For the text-containing cell, return its midpoint in (X, Y) coordinate format. 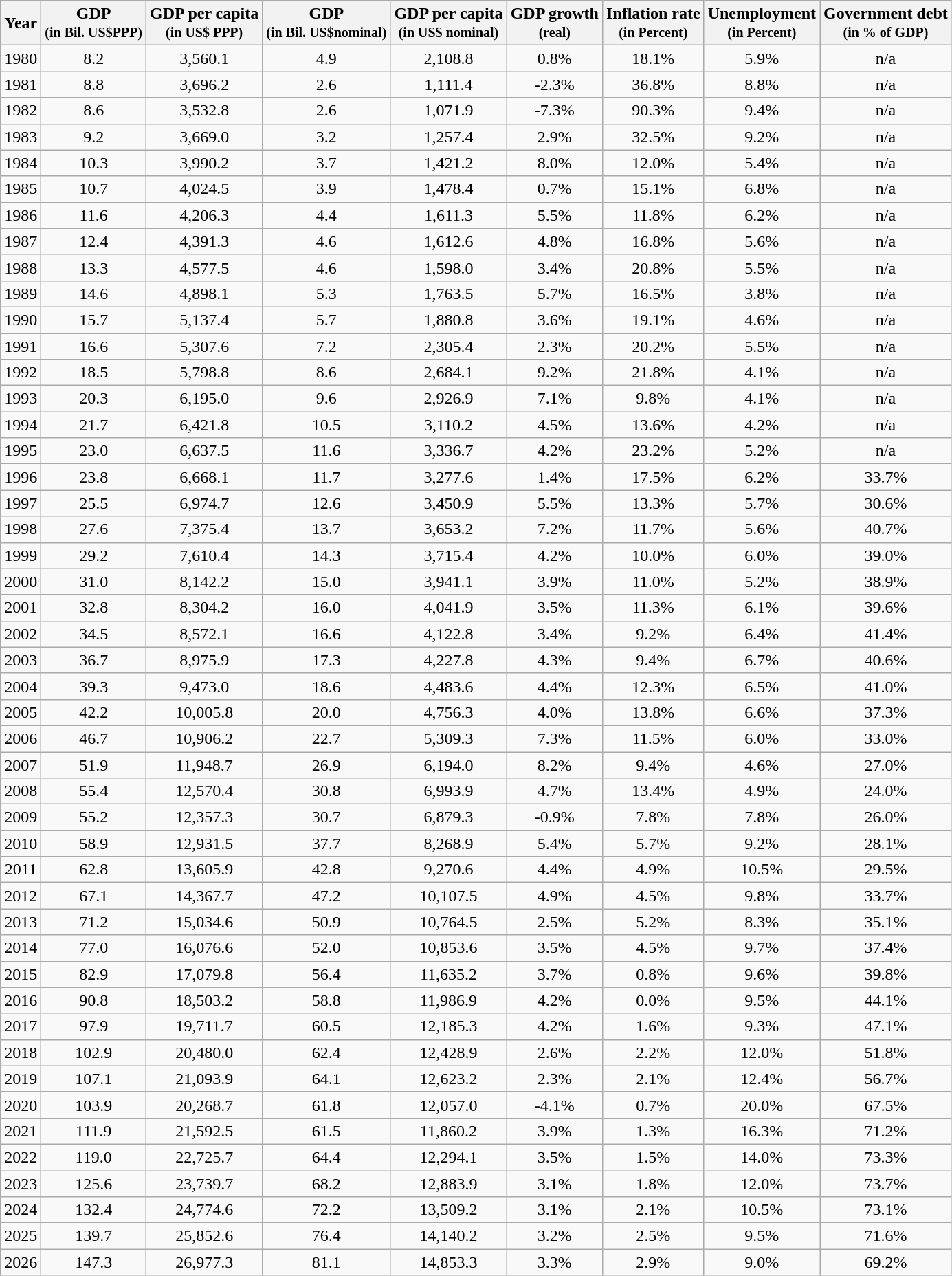
81.1 (326, 1262)
1,257.4 (448, 137)
40.7% (886, 529)
22,725.7 (205, 1157)
1993 (21, 399)
12.4 (93, 241)
4,206.3 (205, 215)
69.2% (886, 1262)
11.5% (653, 738)
16.5% (653, 294)
9.6 (326, 399)
27.6 (93, 529)
6,879.3 (448, 817)
3.7 (326, 163)
18.1% (653, 58)
8.8% (762, 85)
147.3 (93, 1262)
23.0 (93, 451)
GDP per capita(in US$ PPP) (205, 23)
2008 (21, 791)
3.2 (326, 137)
73.1% (886, 1210)
2019 (21, 1079)
103.9 (93, 1105)
GDP(in Bil. US$PPP) (93, 23)
5,137.4 (205, 320)
6,668.1 (205, 477)
26,977.3 (205, 1262)
4.0% (554, 712)
10,853.6 (448, 948)
26.9 (326, 765)
4,122.8 (448, 634)
13.6% (653, 425)
2.2% (653, 1053)
1.8% (653, 1183)
12,057.0 (448, 1105)
39.3 (93, 686)
16.0 (326, 608)
2015 (21, 974)
60.5 (326, 1026)
3,532.8 (205, 111)
12.6 (326, 503)
4,756.3 (448, 712)
15,034.6 (205, 922)
6.6% (762, 712)
67.5% (886, 1105)
13,509.2 (448, 1210)
16.8% (653, 241)
4.9 (326, 58)
132.4 (93, 1210)
4,391.3 (205, 241)
29.5% (886, 870)
1980 (21, 58)
-4.1% (554, 1105)
21,093.9 (205, 1079)
28.1% (886, 844)
1996 (21, 477)
5.9% (762, 58)
3,450.9 (448, 503)
4,041.9 (448, 608)
Year (21, 23)
38.9% (886, 582)
7.1% (554, 399)
18.6 (326, 686)
125.6 (93, 1183)
1,111.4 (448, 85)
9.3% (762, 1026)
8,142.2 (205, 582)
3.2% (554, 1236)
11,635.2 (448, 974)
11.3% (653, 608)
55.4 (93, 791)
73.3% (886, 1157)
111.9 (93, 1131)
23,739.7 (205, 1183)
119.0 (93, 1157)
9.7% (762, 948)
4,227.8 (448, 660)
1,763.5 (448, 294)
20,268.7 (205, 1105)
11.7% (653, 529)
14,853.3 (448, 1262)
-7.3% (554, 111)
18.5 (93, 373)
29.2 (93, 555)
52.0 (326, 948)
1,612.6 (448, 241)
58.8 (326, 1000)
2006 (21, 738)
102.9 (93, 1053)
2026 (21, 1262)
47.1% (886, 1026)
39.0% (886, 555)
12,570.4 (205, 791)
2010 (21, 844)
5,798.8 (205, 373)
8.0% (554, 163)
1,071.9 (448, 111)
41.0% (886, 686)
5.3 (326, 294)
50.9 (326, 922)
31.0 (93, 582)
2012 (21, 896)
-2.3% (554, 85)
8.2 (93, 58)
1983 (21, 137)
7,375.4 (205, 529)
2003 (21, 660)
1985 (21, 189)
3,277.6 (448, 477)
62.8 (93, 870)
6.1% (762, 608)
72.2 (326, 1210)
30.6% (886, 503)
55.2 (93, 817)
12,623.2 (448, 1079)
20.2% (653, 346)
16.3% (762, 1131)
21.7 (93, 425)
8.8 (93, 85)
15.7 (93, 320)
37.3% (886, 712)
0.0% (653, 1000)
Unemployment(in Percent) (762, 23)
20,480.0 (205, 1053)
76.4 (326, 1236)
22.7 (326, 738)
3,669.0 (205, 137)
39.8% (886, 974)
30.7 (326, 817)
Government debt(in % of GDP) (886, 23)
24.0% (886, 791)
34.5 (93, 634)
8,304.2 (205, 608)
2023 (21, 1183)
17.5% (653, 477)
27.0% (886, 765)
2002 (21, 634)
90.3% (653, 111)
20.8% (653, 267)
3,696.2 (205, 85)
68.2 (326, 1183)
23.2% (653, 451)
73.7% (886, 1183)
6,993.9 (448, 791)
6.8% (762, 189)
7,610.4 (205, 555)
4,024.5 (205, 189)
1995 (21, 451)
37.4% (886, 948)
23.8 (93, 477)
2021 (21, 1131)
2011 (21, 870)
1989 (21, 294)
1,598.0 (448, 267)
11,986.9 (448, 1000)
82.9 (93, 974)
71.6% (886, 1236)
11.8% (653, 215)
1997 (21, 503)
6,194.0 (448, 765)
11,860.2 (448, 1131)
13.8% (653, 712)
12.3% (653, 686)
71.2% (886, 1131)
1.6% (653, 1026)
90.8 (93, 1000)
10.3 (93, 163)
71.2 (93, 922)
32.5% (653, 137)
62.4 (326, 1053)
1998 (21, 529)
19,711.7 (205, 1026)
7.2 (326, 346)
1992 (21, 373)
42.8 (326, 870)
64.4 (326, 1157)
8,975.9 (205, 660)
3,990.2 (205, 163)
12.4% (762, 1079)
36.8% (653, 85)
20.3 (93, 399)
6.4% (762, 634)
4,898.1 (205, 294)
17,079.8 (205, 974)
12,294.1 (448, 1157)
7.2% (554, 529)
2013 (21, 922)
1.4% (554, 477)
14.0% (762, 1157)
12,883.9 (448, 1183)
10,906.2 (205, 738)
Inflation rate(in Percent) (653, 23)
139.7 (93, 1236)
35.1% (886, 922)
1988 (21, 267)
6,421.8 (205, 425)
56.4 (326, 974)
3,653.2 (448, 529)
15.0 (326, 582)
14,367.7 (205, 896)
14.3 (326, 555)
6.7% (762, 660)
6,195.0 (205, 399)
1984 (21, 163)
41.4% (886, 634)
2000 (21, 582)
107.1 (93, 1079)
2005 (21, 712)
20.0% (762, 1105)
3.3% (554, 1262)
2.6% (554, 1053)
15.1% (653, 189)
1,478.4 (448, 189)
11.7 (326, 477)
4,577.5 (205, 267)
2001 (21, 608)
13.3% (653, 503)
9.0% (762, 1262)
1,611.3 (448, 215)
-0.9% (554, 817)
16,076.6 (205, 948)
2,108.8 (448, 58)
18,503.2 (205, 1000)
3,715.4 (448, 555)
2009 (21, 817)
4,483.6 (448, 686)
GDP per capita(in US$ nominal) (448, 23)
2025 (21, 1236)
58.9 (93, 844)
10,764.5 (448, 922)
3.6% (554, 320)
32.8 (93, 608)
2007 (21, 765)
5.7 (326, 320)
4.4 (326, 215)
40.6% (886, 660)
1990 (21, 320)
12,931.5 (205, 844)
4.3% (554, 660)
61.8 (326, 1105)
9,473.0 (205, 686)
3.9 (326, 189)
1991 (21, 346)
7.3% (554, 738)
51.8% (886, 1053)
2,305.4 (448, 346)
26.0% (886, 817)
1981 (21, 85)
47.2 (326, 896)
5,309.3 (448, 738)
36.7 (93, 660)
51.9 (93, 765)
13.7 (326, 529)
97.9 (93, 1026)
21,592.5 (205, 1131)
44.1% (886, 1000)
3.8% (762, 294)
6,637.5 (205, 451)
11.0% (653, 582)
6.5% (762, 686)
2018 (21, 1053)
GDP growth(real) (554, 23)
42.2 (93, 712)
61.5 (326, 1131)
13.4% (653, 791)
19.1% (653, 320)
GDP(in Bil. US$nominal) (326, 23)
21.8% (653, 373)
64.1 (326, 1079)
1986 (21, 215)
2024 (21, 1210)
8.2% (554, 765)
12,428.9 (448, 1053)
10.5 (326, 425)
1,880.8 (448, 320)
13.3 (93, 267)
3,336.7 (448, 451)
3,941.1 (448, 582)
11,948.7 (205, 765)
1999 (21, 555)
1.5% (653, 1157)
77.0 (93, 948)
33.0% (886, 738)
1,421.2 (448, 163)
10,107.5 (448, 896)
39.6% (886, 608)
20.0 (326, 712)
24,774.6 (205, 1210)
2,926.9 (448, 399)
46.7 (93, 738)
2016 (21, 1000)
5,307.6 (205, 346)
10,005.8 (205, 712)
8,572.1 (205, 634)
25.5 (93, 503)
14.6 (93, 294)
9.6% (762, 974)
2014 (21, 948)
6,974.7 (205, 503)
2017 (21, 1026)
1982 (21, 111)
4.8% (554, 241)
2004 (21, 686)
1.3% (653, 1131)
37.7 (326, 844)
2022 (21, 1157)
30.8 (326, 791)
12,185.3 (448, 1026)
25,852.6 (205, 1236)
67.1 (93, 896)
13,605.9 (205, 870)
1987 (21, 241)
17.3 (326, 660)
14,140.2 (448, 1236)
8,268.9 (448, 844)
3,110.2 (448, 425)
8.3% (762, 922)
2020 (21, 1105)
9,270.6 (448, 870)
9.2 (93, 137)
3,560.1 (205, 58)
4.7% (554, 791)
1994 (21, 425)
10.7 (93, 189)
56.7% (886, 1079)
2,684.1 (448, 373)
3.7% (554, 974)
12,357.3 (205, 817)
10.0% (653, 555)
